Search for the cell housing the specified text and yield its [X, Y] center coordinate. 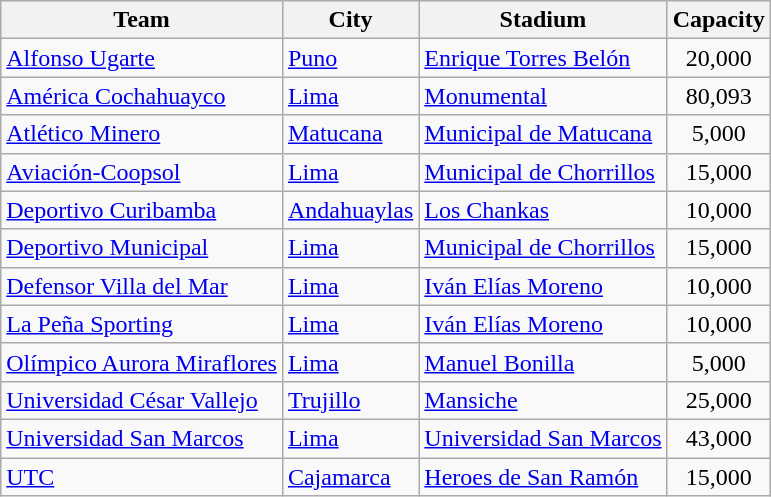
Capacity [718, 20]
City [350, 20]
Team [142, 20]
Matucana [350, 134]
Enrique Torres Belón [543, 58]
UTC [142, 477]
Deportivo Curibamba [142, 210]
Universidad César Vallejo [142, 400]
Mansiche [543, 400]
Municipal de Matucana [543, 134]
Manuel Bonilla [543, 362]
Monumental [543, 96]
Cajamarca [350, 477]
Trujillo [350, 400]
Defensor Villa del Mar [142, 286]
Alfonso Ugarte [142, 58]
La Peña Sporting [142, 324]
Puno [350, 58]
Stadium [543, 20]
Andahuaylas [350, 210]
Atlético Minero [142, 134]
25,000 [718, 400]
Aviación-Coopsol [142, 172]
América Cochahuayco [142, 96]
Deportivo Municipal [142, 248]
20,000 [718, 58]
43,000 [718, 438]
Los Chankas [543, 210]
80,093 [718, 96]
Olímpico Aurora Miraflores [142, 362]
Heroes de San Ramón [543, 477]
